Output the (X, Y) coordinate of the center of the cell containing the given text.  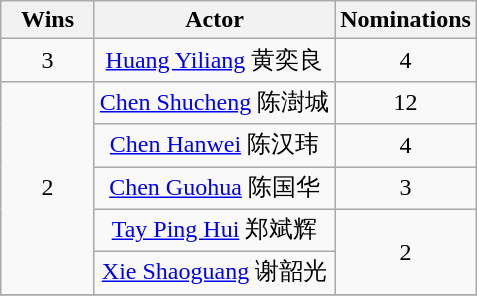
Xie Shaoguang 谢韶光 (214, 274)
Wins (48, 20)
Tay Ping Hui 郑斌辉 (214, 230)
12 (406, 102)
Nominations (406, 20)
Chen Guohua 陈国华 (214, 188)
Huang Yiliang 黄奕良 (214, 60)
Chen Shucheng 陈澍城 (214, 102)
Actor (214, 20)
Chen Hanwei 陈汉玮 (214, 146)
